Provide the [X, Y] coordinate of the cell's center where the given text is located.  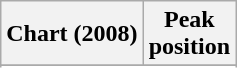
Chart (2008) [72, 34]
Peakposition [189, 34]
